Determine the (X, Y) coordinate at the center of the cell enclosing the given text.  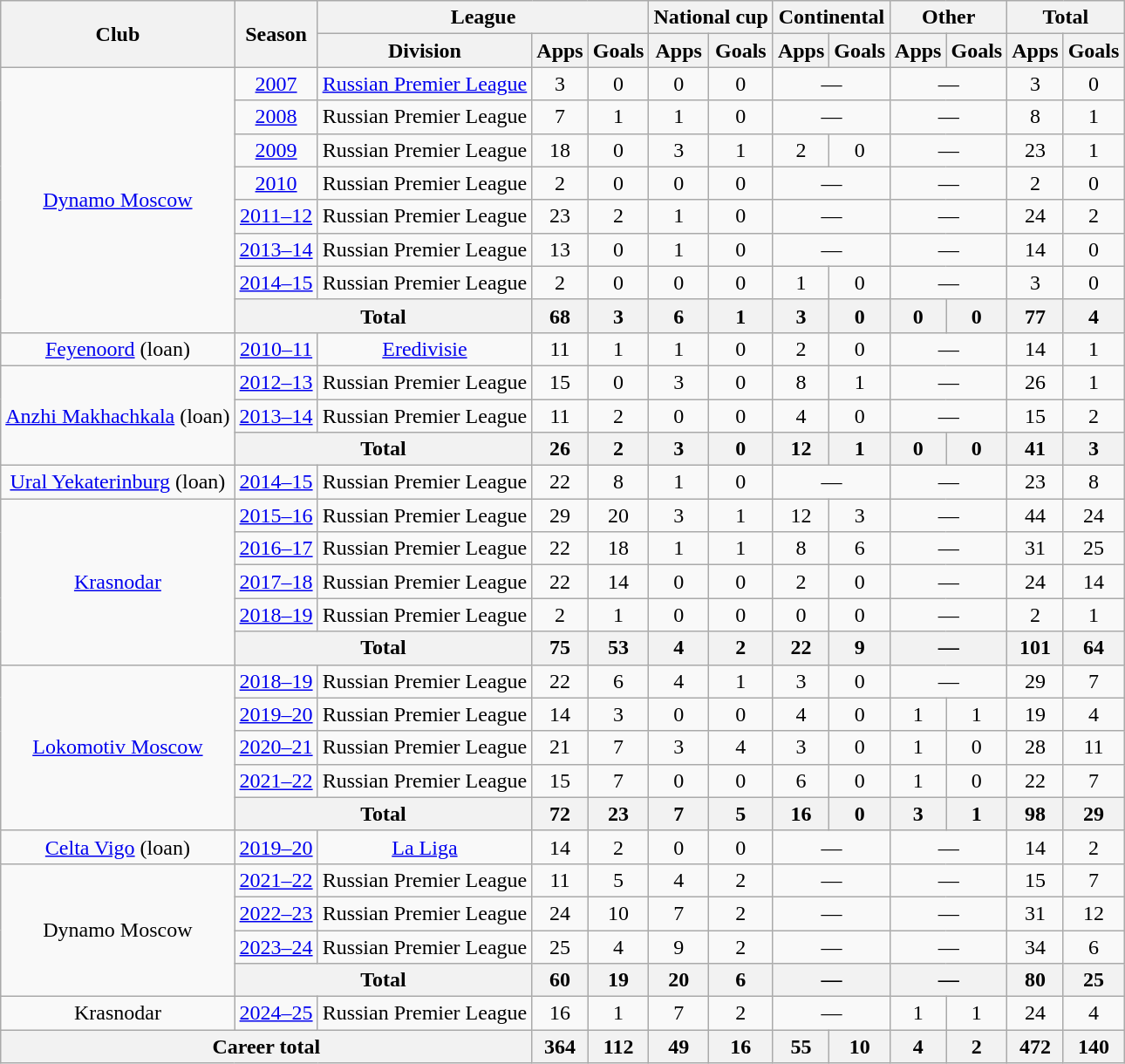
2015–16 (276, 515)
60 (560, 980)
140 (1094, 1047)
2022–23 (276, 913)
101 (1035, 648)
472 (1035, 1047)
2024–25 (276, 1013)
41 (1035, 449)
Career total (267, 1047)
2023–24 (276, 946)
Other (949, 17)
28 (1035, 747)
2010–11 (276, 349)
98 (1035, 814)
68 (560, 316)
13 (560, 249)
Celta Vigo (loan) (118, 847)
2011–12 (276, 216)
Anzhi Makhachkala (loan) (118, 415)
Eredivisie (425, 349)
Feyenoord (loan) (118, 349)
National cup (711, 17)
2016–17 (276, 549)
80 (1035, 980)
77 (1035, 316)
34 (1035, 946)
2008 (276, 117)
2010 (276, 183)
21 (560, 747)
53 (618, 648)
75 (560, 648)
2017–18 (276, 582)
112 (618, 1047)
Division (425, 51)
364 (560, 1047)
2012–13 (276, 382)
72 (560, 814)
49 (678, 1047)
Continental (831, 17)
Club (118, 34)
55 (801, 1047)
64 (1094, 648)
2009 (276, 150)
La Liga (425, 847)
Ural Yekaterinburg (loan) (118, 482)
Lokomotiv Moscow (118, 747)
2020–21 (276, 747)
League (483, 17)
44 (1035, 515)
Season (276, 34)
2007 (276, 84)
